Locate the cell with the specified text and output its [X, Y] center coordinate. 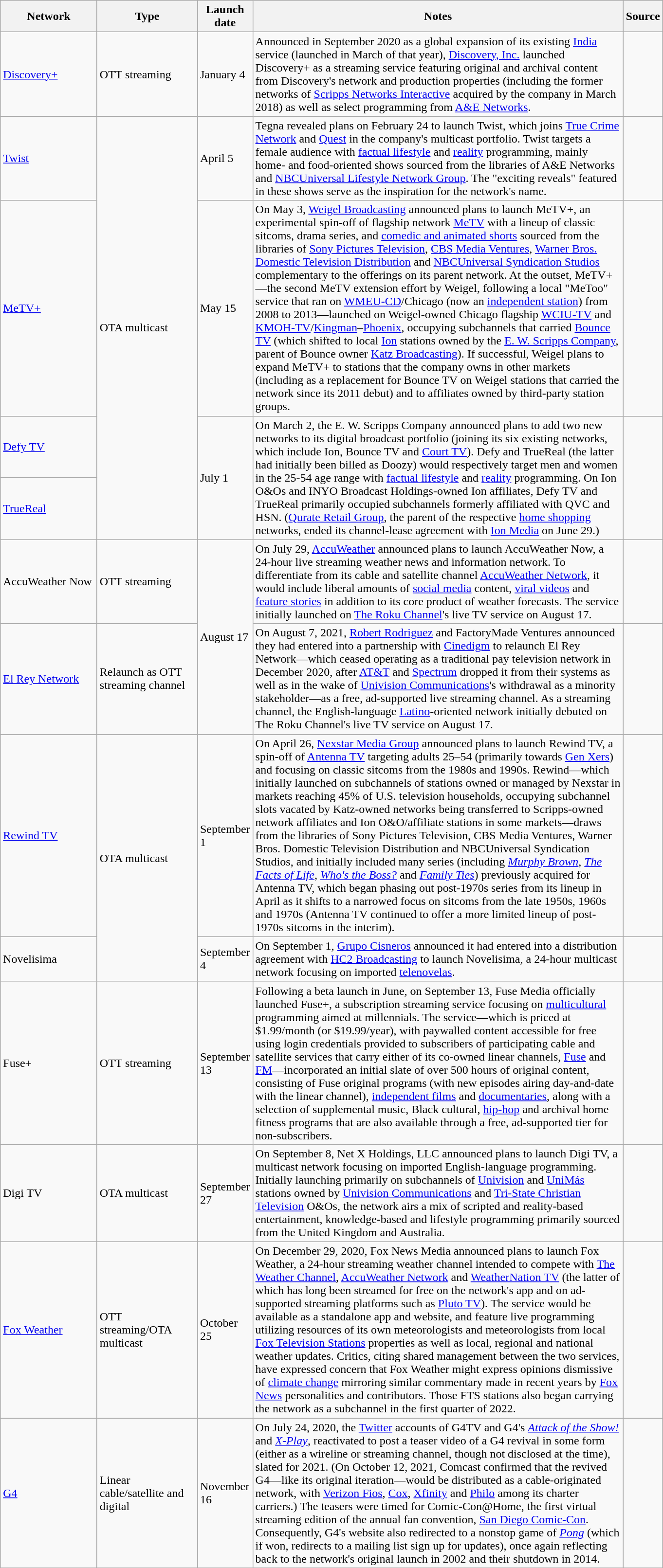
Relaunch as OTT streaming channel [147, 679]
October 25 [225, 1330]
Novelisima [49, 959]
January 4 [225, 74]
TrueReal [49, 509]
November 16 [225, 1493]
Fuse+ [49, 1063]
Rewind TV [49, 835]
Linear cable/satellite and digital [147, 1493]
Defy TV [49, 447]
MeTV+ [49, 308]
AccuWeather Now [49, 582]
Type [147, 17]
September 4 [225, 959]
Discovery+ [49, 74]
September 27 [225, 1193]
Source [643, 17]
OTT streaming/OTA multicast [147, 1330]
Fox Weather [49, 1330]
July 1 [225, 478]
September 13 [225, 1063]
September 1 [225, 835]
Digi TV [49, 1193]
May 15 [225, 308]
Notes [438, 17]
April 5 [225, 159]
El Rey Network [49, 679]
Network [49, 17]
Twist [49, 159]
G4 [49, 1493]
August 17 [225, 637]
Launch date [225, 17]
